Search for the cell housing the specified text and yield its [X, Y] center coordinate. 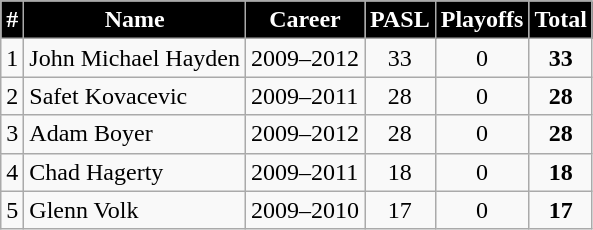
Glenn Volk [135, 210]
1 [12, 58]
PASL [400, 20]
2 [12, 96]
Adam Boyer [135, 134]
Safet Kovacevic [135, 96]
John Michael Hayden [135, 58]
4 [12, 172]
Career [304, 20]
Total [561, 20]
Chad Hagerty [135, 172]
3 [12, 134]
5 [12, 210]
Name [135, 20]
# [12, 20]
Playoffs [482, 20]
2009–2010 [304, 210]
